Scan for the cell matching the given text and deliver its [x, y] coordinate at center. 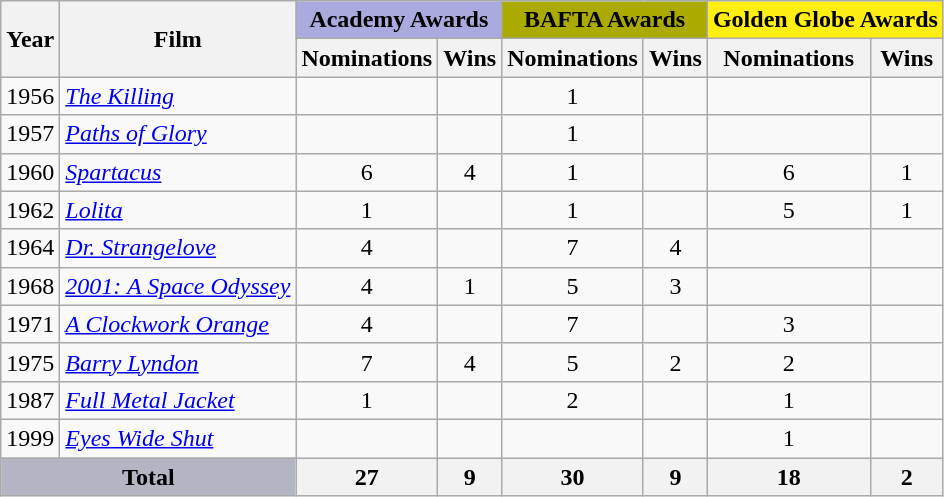
1964 [30, 248]
Academy Awards [399, 20]
1956 [30, 96]
30 [573, 477]
1960 [30, 172]
Dr. Strangelove [178, 248]
1987 [30, 400]
1962 [30, 210]
Spartacus [178, 172]
1957 [30, 134]
18 [788, 477]
Barry Lyndon [178, 362]
1968 [30, 286]
1999 [30, 438]
The Killing [178, 96]
Year [30, 39]
Total [148, 477]
Golden Globe Awards [825, 20]
1971 [30, 324]
Paths of Glory [178, 134]
1975 [30, 362]
A Clockwork Orange [178, 324]
Eyes Wide Shut [178, 438]
BAFTA Awards [605, 20]
Film [178, 39]
Full Metal Jacket [178, 400]
27 [367, 477]
Lolita [178, 210]
2001: A Space Odyssey [178, 286]
